Extract the [x, y] coordinate from the center of the cell holding the provided text.  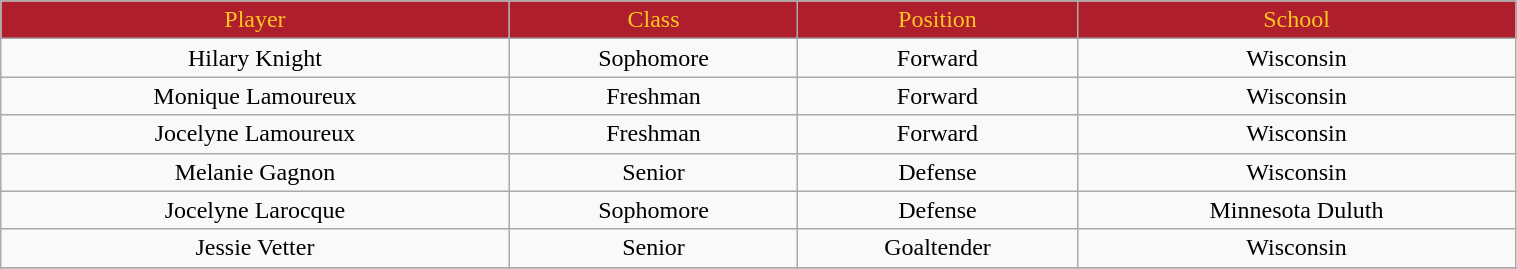
Minnesota Duluth [1296, 210]
Position [938, 20]
Melanie Gagnon [255, 172]
Goaltender [938, 248]
Jocelyne Larocque [255, 210]
Monique Lamoureux [255, 96]
Jocelyne Lamoureux [255, 134]
Hilary Knight [255, 58]
School [1296, 20]
Class [654, 20]
Player [255, 20]
Jessie Vetter [255, 248]
